Search for the cell housing the specified text and yield its (X, Y) center coordinate. 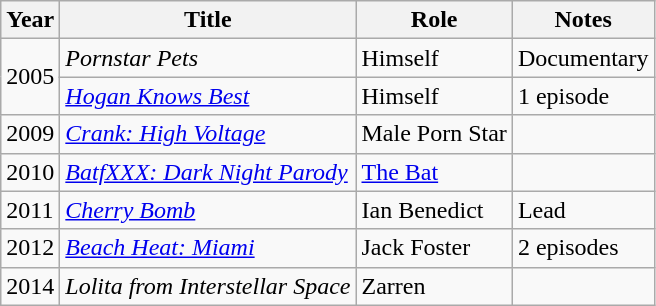
BatfXXX: Dark Night Parody (208, 172)
Hogan Knows Best (208, 96)
Lead (583, 210)
Title (208, 20)
Year (30, 20)
2005 (30, 77)
2010 (30, 172)
The Bat (434, 172)
Beach Heat: Miami (208, 248)
2014 (30, 286)
Lolita from Interstellar Space (208, 286)
1 episode (583, 96)
Ian Benedict (434, 210)
Cherry Bomb (208, 210)
Pornstar Pets (208, 58)
Role (434, 20)
Male Porn Star (434, 134)
2009 (30, 134)
Documentary (583, 58)
2012 (30, 248)
Notes (583, 20)
Crank: High Voltage (208, 134)
Jack Foster (434, 248)
2 episodes (583, 248)
2011 (30, 210)
Zarren (434, 286)
